Provide the [X, Y] coordinate of the cell's center where the given text is located.  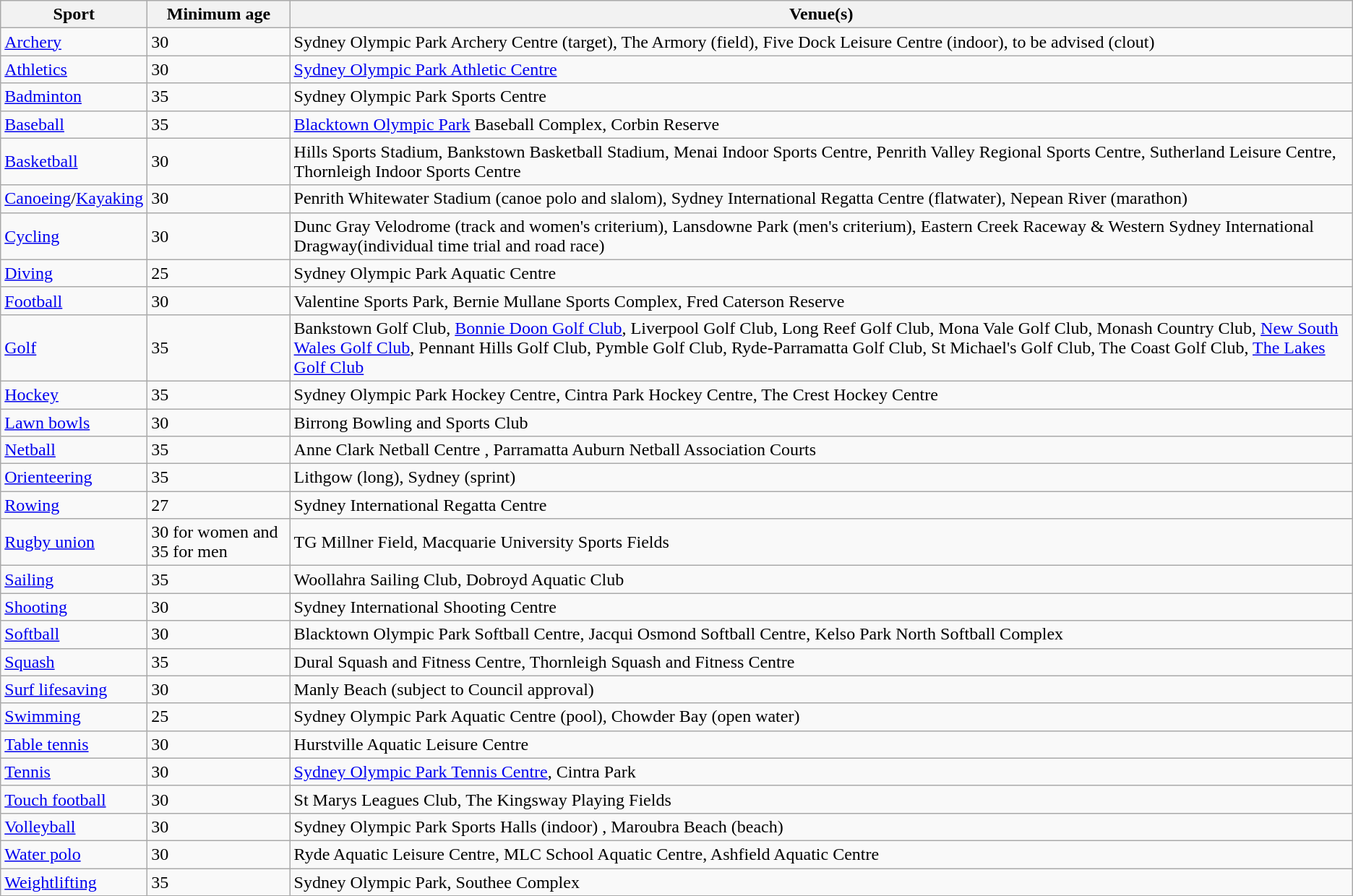
Basketball [74, 162]
TG Millner Field, Macquarie University Sports Fields [821, 542]
Diving [74, 273]
Sydney Olympic Park Aquatic Centre (pool), Chowder Bay (open water) [821, 717]
Shooting [74, 607]
Surf lifesaving [74, 689]
Volleyball [74, 827]
Sydney International Shooting Centre [821, 607]
Sydney International Regatta Centre [821, 505]
Ryde Aquatic Leisure Centre, MLC School Aquatic Centre, Ashfield Aquatic Centre [821, 854]
Blacktown Olympic Park Baseball Complex, Corbin Reserve [821, 124]
Blacktown Olympic Park Softball Centre, Jacqui Osmond Softball Centre, Kelso Park North Softball Complex [821, 634]
Sport [74, 14]
Canoeing/Kayaking [74, 199]
Golf [74, 348]
30 for women and 35 for men [218, 542]
Woollahra Sailing Club, Dobroyd Aquatic Club [821, 580]
Rowing [74, 505]
Venue(s) [821, 14]
Sydney Olympic Park Sports Centre [821, 97]
Sydney Olympic Park Archery Centre (target), The Armory (field), Five Dock Leisure Centre (indoor), to be advised (clout) [821, 42]
Valentine Sports Park, Bernie Mullane Sports Complex, Fred Caterson Reserve [821, 301]
Water polo [74, 854]
Swimming [74, 717]
Weightlifting [74, 882]
Athletics [74, 69]
Table tennis [74, 744]
Football [74, 301]
Hurstville Aquatic Leisure Centre [821, 744]
Badminton [74, 97]
Cycling [74, 236]
Anne Clark Netball Centre , Parramatta Auburn Netball Association Courts [821, 450]
Sydney Olympic Park Sports Halls (indoor) , Maroubra Beach (beach) [821, 827]
Lawn bowls [74, 423]
Tennis [74, 772]
Lithgow (long), Sydney (sprint) [821, 478]
St Marys Leagues Club, The Kingsway Playing Fields [821, 799]
Rugby union [74, 542]
Dural Squash and Fitness Centre, Thornleigh Squash and Fitness Centre [821, 662]
Sailing [74, 580]
Sydney Olympic Park Hockey Centre, Cintra Park Hockey Centre, The Crest Hockey Centre [821, 395]
Softball [74, 634]
Penrith Whitewater Stadium (canoe polo and slalom), Sydney International Regatta Centre (flatwater), Nepean River (marathon) [821, 199]
27 [218, 505]
Sydney Olympic Park Athletic Centre [821, 69]
Birrong Bowling and Sports Club [821, 423]
Sydney Olympic Park, Southee Complex [821, 882]
Sydney Olympic Park Tennis Centre, Cintra Park [821, 772]
Manly Beach (subject to Council approval) [821, 689]
Hockey [74, 395]
Squash [74, 662]
Baseball [74, 124]
Sydney Olympic Park Aquatic Centre [821, 273]
Netball [74, 450]
Archery [74, 42]
Orienteering [74, 478]
Minimum age [218, 14]
Touch football [74, 799]
